Scan for the cell matching the given text and deliver its (X, Y) coordinate at center. 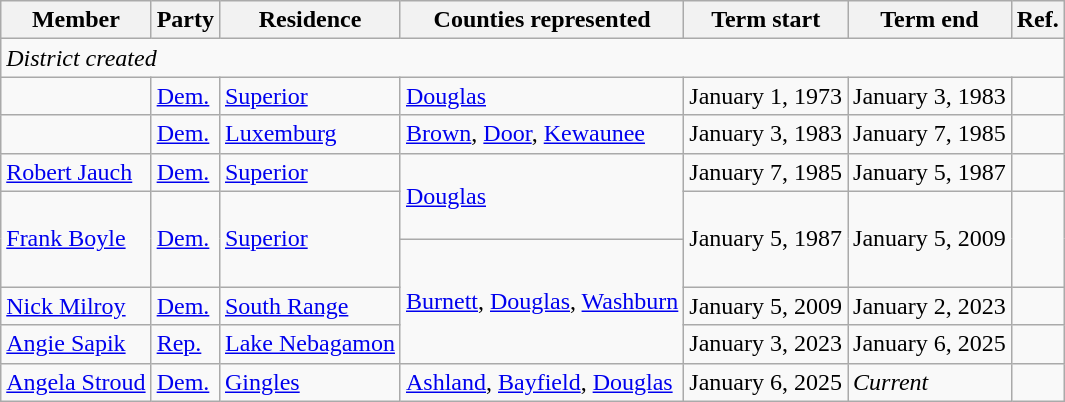
Robert Jauch (76, 172)
Rep. (185, 344)
Term end (930, 20)
Angie Sapik (76, 344)
Current (930, 382)
January 2, 2023 (930, 306)
January 3, 2023 (766, 344)
Member (76, 20)
Brown, Door, Kewaunee (542, 134)
District created (533, 58)
Frank Boyle (76, 239)
Party (185, 20)
Nick Milroy (76, 306)
Term start (766, 20)
Angela Stroud (76, 382)
South Range (310, 306)
Counties represented (542, 20)
Gingles (310, 382)
January 1, 1973 (766, 96)
Ashland, Bayfield, Douglas (542, 382)
Ref. (1038, 20)
Luxemburg (310, 134)
Burnett, Douglas, Washburn (542, 301)
Lake Nebagamon (310, 344)
Residence (310, 20)
